Return the [X, Y] coordinate for the center point of the cell that contains the specified text.  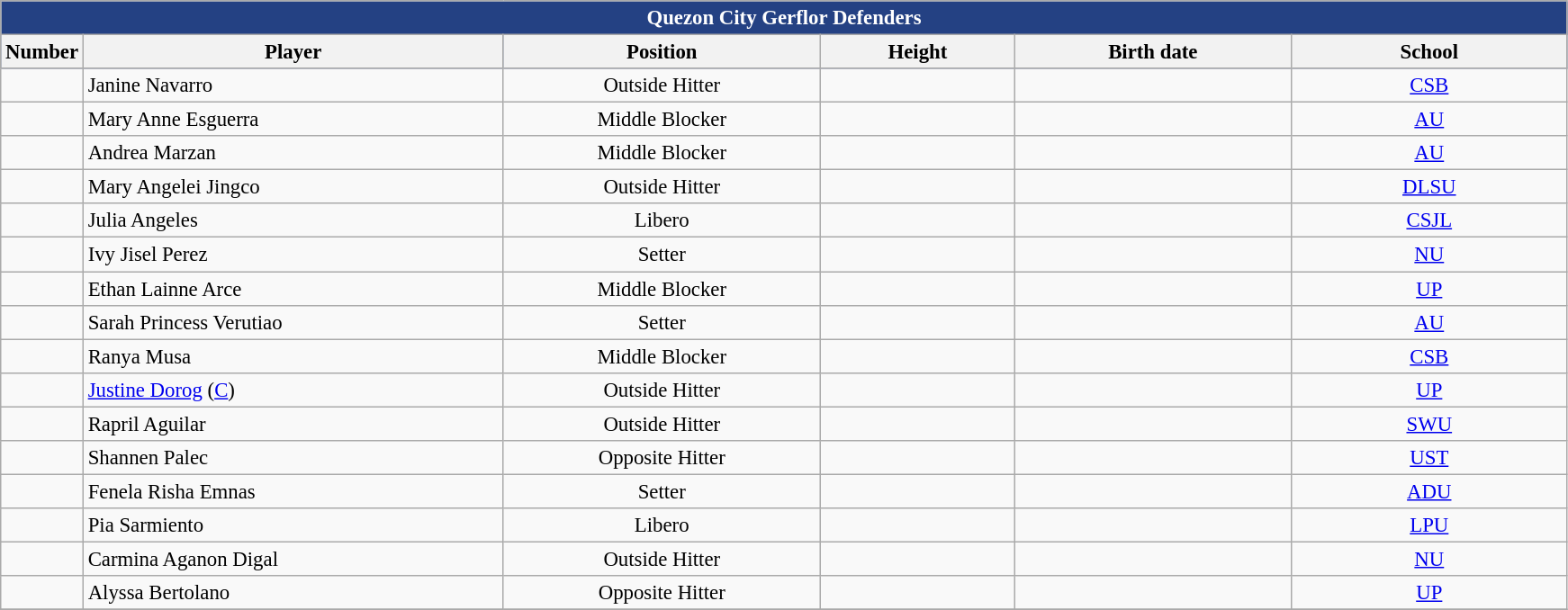
Quezon City Gerflor Defenders [785, 18]
Justine Dorog (C) [293, 390]
Player [293, 52]
Ivy Jisel Perez [293, 255]
Ranya Musa [293, 356]
Height [918, 52]
Birth date [1152, 52]
Pia Sarmiento [293, 525]
Rapril Aguilar [293, 424]
Janine Navarro [293, 85]
ADU [1429, 491]
Andrea Marzan [293, 153]
Carmina Aganon Digal [293, 559]
Fenela Risha Emnas [293, 491]
Julia Angeles [293, 220]
DLSU [1429, 187]
LPU [1429, 525]
Alyssa Bertolano [293, 593]
Position [662, 52]
Mary Angelei Jingco [293, 187]
CSJL [1429, 220]
School [1429, 52]
Number [42, 52]
Mary Anne Esguerra [293, 120]
UST [1429, 458]
Sarah Princess Verutiao [293, 322]
Ethan Lainne Arce [293, 289]
Shannen Palec [293, 458]
SWU [1429, 424]
